Determine the (x, y) coordinate at the center of the cell enclosing the given text.  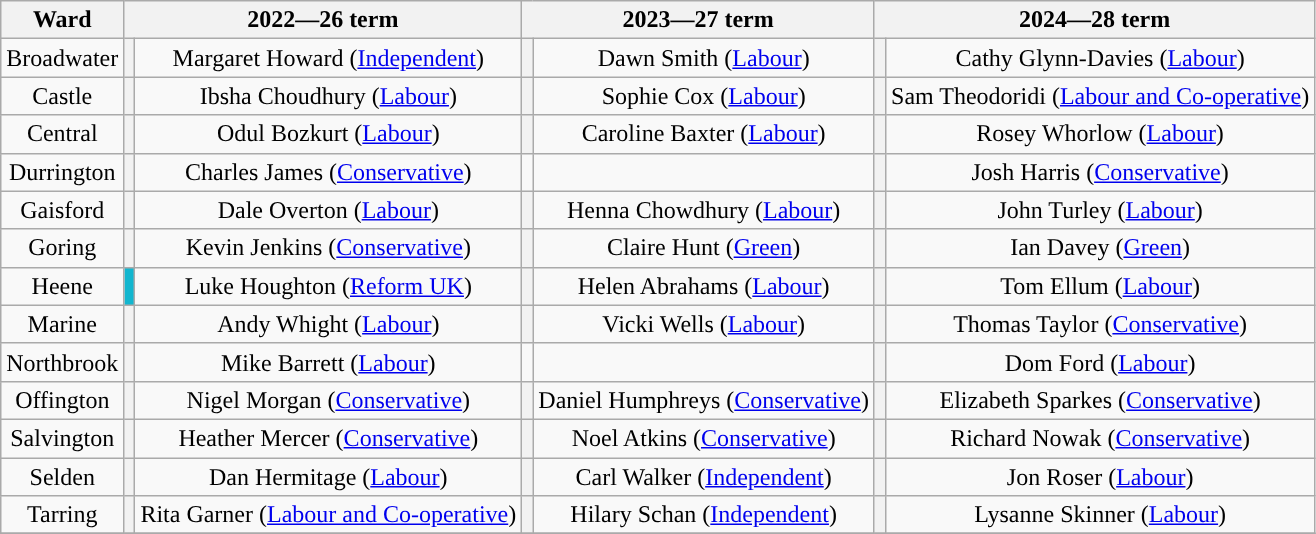
Elizabeth Sparkes (Conservative) (1100, 400)
Thomas Taylor (Conservative) (1100, 324)
Hilary Schan (Independent) (704, 515)
Ibsha Choudhury (Labour) (328, 96)
Rita Garner (Labour and Co-operative) (328, 515)
Luke Houghton (Reform UK) (328, 286)
Castle (62, 96)
Lysanne Skinner (Labour) (1100, 515)
Broadwater (62, 58)
Gaisford (62, 210)
Josh Harris (Conservative) (1100, 172)
Caroline Baxter (Labour) (704, 134)
Kevin Jenkins (Conservative) (328, 248)
Heene (62, 286)
Noel Atkins (Conservative) (704, 438)
Daniel Humphreys (Conservative) (704, 400)
Northbrook (62, 362)
Dale Overton (Labour) (328, 210)
Offington (62, 400)
Salvington (62, 438)
Dawn Smith (Labour) (704, 58)
Charles James (Conservative) (328, 172)
Mike Barrett (Labour) (328, 362)
Durrington (62, 172)
Vicki Wells (Labour) (704, 324)
2022—26 term (323, 20)
2024—28 term (1094, 20)
Nigel Morgan (Conservative) (328, 400)
Selden (62, 477)
Carl Walker (Independent) (704, 477)
Tarring (62, 515)
Dan Hermitage (Labour) (328, 477)
Goring (62, 248)
2023—27 term (698, 20)
Odul Bozkurt (Labour) (328, 134)
Richard Nowak (Conservative) (1100, 438)
Ian Davey (Green) (1100, 248)
Andy Whight (Labour) (328, 324)
Claire Hunt (Green) (704, 248)
Henna Chowdhury (Labour) (704, 210)
Ward (62, 20)
John Turley (Labour) (1100, 210)
Helen Abrahams (Labour) (704, 286)
Tom Ellum (Labour) (1100, 286)
Sophie Cox (Labour) (704, 96)
Central (62, 134)
Cathy Glynn-Davies (Labour) (1100, 58)
Rosey Whorlow (Labour) (1100, 134)
Sam Theodoridi (Labour and Co-operative) (1100, 96)
Marine (62, 324)
Margaret Howard (Independent) (328, 58)
Dom Ford (Labour) (1100, 362)
Heather Mercer (Conservative) (328, 438)
Jon Roser (Labour) (1100, 477)
